For the text-containing cell, return its midpoint in (X, Y) coordinate format. 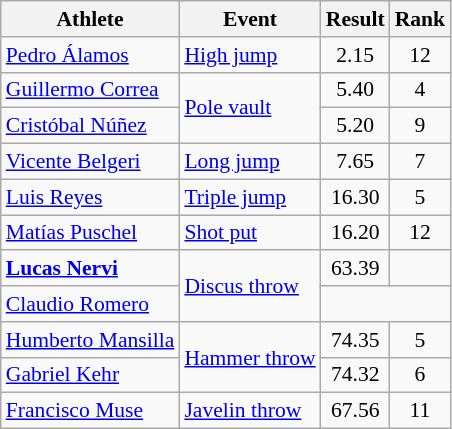
Humberto Mansilla (90, 340)
2.15 (356, 55)
Discus throw (250, 286)
6 (420, 375)
Result (356, 19)
16.30 (356, 197)
Claudio Romero (90, 304)
Pedro Álamos (90, 55)
63.39 (356, 269)
Shot put (250, 233)
Event (250, 19)
7 (420, 162)
Pole vault (250, 108)
5.20 (356, 126)
Vicente Belgeri (90, 162)
Luis Reyes (90, 197)
16.20 (356, 233)
67.56 (356, 411)
Matías Puschel (90, 233)
Hammer throw (250, 358)
Rank (420, 19)
74.32 (356, 375)
Francisco Muse (90, 411)
Cristóbal Núñez (90, 126)
Gabriel Kehr (90, 375)
Triple jump (250, 197)
High jump (250, 55)
Long jump (250, 162)
Athlete (90, 19)
4 (420, 90)
7.65 (356, 162)
9 (420, 126)
11 (420, 411)
Javelin throw (250, 411)
5.40 (356, 90)
Lucas Nervi (90, 269)
74.35 (356, 340)
Guillermo Correa (90, 90)
